From the cell containing the given text, extract its center point as (X, Y) coordinate. 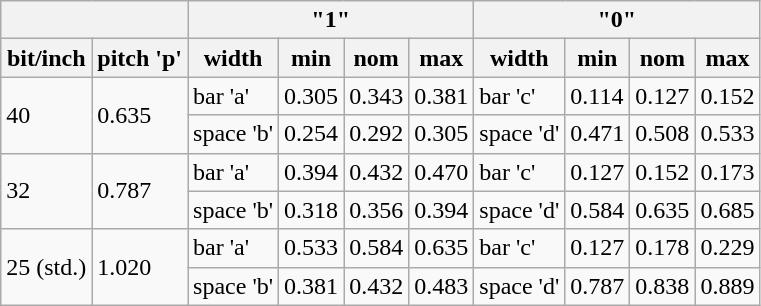
0.173 (728, 172)
0.229 (728, 248)
0.483 (442, 286)
bit/inch (46, 58)
32 (46, 191)
0.889 (728, 286)
25 (std.) (46, 267)
0.471 (598, 134)
0.343 (376, 96)
0.178 (662, 248)
0.470 (442, 172)
40 (46, 115)
"1" (331, 20)
0.685 (728, 210)
0.508 (662, 134)
0.356 (376, 210)
pitch 'p' (140, 58)
0.838 (662, 286)
1.020 (140, 267)
"0" (617, 20)
0.254 (312, 134)
0.318 (312, 210)
0.292 (376, 134)
0.114 (598, 96)
